Scan for the cell matching the given text and deliver its [X, Y] coordinate at center. 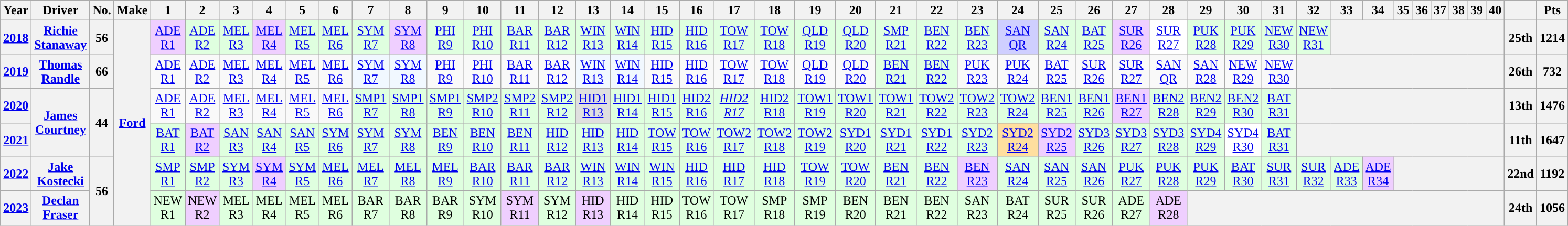
SYMR4 [270, 174]
BEN2R29 [1206, 106]
13 [593, 10]
MELR9 [445, 174]
NEWR31 [1314, 38]
PUKR27 [1131, 174]
1214 [1552, 38]
3 [236, 10]
26 [1094, 10]
MELR8 [408, 174]
19 [815, 10]
TOWR19 [815, 174]
TOW1R21 [896, 106]
SMPR19 [815, 208]
Pts [1552, 10]
BATR24 [1018, 208]
James Courtney [61, 123]
12 [557, 10]
38 [1458, 10]
7 [370, 10]
SYMR12 [557, 208]
HID2R18 [774, 106]
SMP2R11 [519, 106]
SYD3R27 [1131, 139]
HID1R15 [662, 106]
SMP1R9 [445, 106]
ADER28 [1169, 208]
Jake Kostecki [61, 174]
SYD4R30 [1243, 139]
BEN2R30 [1243, 106]
HID2R16 [697, 106]
SANR23 [977, 208]
TOWR20 [855, 174]
ADER27 [1131, 208]
732 [1552, 71]
1476 [1552, 106]
25 [1057, 10]
22 [937, 10]
Year [16, 10]
2018 [16, 38]
2023 [16, 208]
SMPR1 [168, 174]
TOW2R17 [733, 139]
TOW2R19 [815, 139]
BARR8 [408, 208]
SMPR18 [774, 208]
24th [1521, 208]
BEN1R25 [1057, 106]
14 [627, 10]
SMPR2 [202, 174]
BARR9 [445, 208]
Ford [132, 123]
2022 [16, 174]
BATR30 [1243, 174]
37 [1439, 10]
32 [1314, 10]
15 [662, 10]
NEWR2 [202, 208]
SMP2R10 [483, 106]
HID1R13 [593, 106]
25th [1521, 38]
SYD2R23 [977, 139]
PUKR23 [977, 71]
29 [1206, 10]
HID1R14 [627, 106]
8 [408, 10]
Driver [61, 10]
6 [336, 10]
21 [896, 10]
BENR9 [445, 139]
WINR15 [662, 174]
BENR11 [519, 139]
2019 [16, 71]
SANR3 [236, 139]
TOW2R24 [1018, 106]
BARR10 [483, 174]
No. [102, 10]
22nd [1521, 174]
10 [483, 10]
11th [1521, 139]
40 [1495, 10]
13th [1521, 106]
1647 [1552, 139]
24 [1018, 10]
BENR10 [483, 139]
MELR7 [370, 174]
BEN2R28 [1169, 106]
SYD1R21 [896, 139]
TOW1R20 [855, 106]
4 [270, 10]
23 [977, 10]
SANR5 [302, 139]
31 [1279, 10]
SYMR5 [302, 174]
PUKR24 [1018, 71]
BARR7 [370, 208]
SYMR3 [236, 174]
BEN1R26 [1094, 106]
Richie Stanaway [61, 38]
SYD3R26 [1094, 139]
2020 [16, 106]
SANR26 [1094, 174]
SANR25 [1057, 174]
SYD2R24 [1018, 139]
SYD3R28 [1169, 139]
SYMR11 [519, 208]
NEWR1 [168, 208]
SYD2R25 [1057, 139]
ADER34 [1378, 174]
36 [1422, 10]
SURR32 [1314, 174]
SYD1R20 [855, 139]
SURR31 [1279, 174]
28 [1169, 10]
SYD4R29 [1206, 139]
BATR2 [202, 139]
SMP1R8 [408, 106]
16 [697, 10]
2021 [16, 139]
TOW2R18 [774, 139]
17 [733, 10]
HID2R17 [733, 106]
TOW2R23 [977, 106]
BENR20 [855, 208]
5 [302, 10]
11 [519, 10]
NEWR29 [1243, 71]
Declan Fraser [61, 208]
SANR28 [1206, 71]
2 [202, 10]
SMP1R7 [370, 106]
HIDR12 [557, 139]
44 [102, 123]
SYD1R22 [937, 139]
35 [1403, 10]
33 [1347, 10]
20 [855, 10]
1192 [1552, 174]
HIDR17 [733, 174]
BEN1R27 [1131, 106]
18 [774, 10]
1056 [1552, 208]
34 [1378, 10]
SMPR21 [896, 38]
39 [1477, 10]
TOWR15 [662, 139]
Thomas Randle [61, 71]
SANR4 [270, 139]
9 [445, 10]
HIDR18 [774, 174]
TOW2R22 [937, 106]
30 [1243, 10]
SURR25 [1057, 208]
1 [168, 10]
ADER33 [1347, 174]
SYMR10 [483, 208]
26th [1521, 71]
SYMR6 [336, 139]
Make [132, 10]
27 [1131, 10]
BATR1 [168, 139]
TOW1R19 [815, 106]
66 [102, 71]
SMP2R12 [557, 106]
